For the text-containing cell, return its midpoint in [x, y] coordinate format. 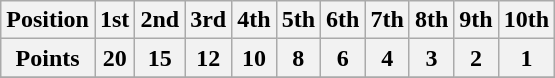
2nd [160, 20]
1 [526, 58]
10th [526, 20]
6 [343, 58]
3 [431, 58]
1st [114, 20]
15 [160, 58]
2 [476, 58]
4 [387, 58]
4th [254, 20]
Position [48, 20]
6th [343, 20]
5th [298, 20]
Points [48, 58]
3rd [208, 20]
20 [114, 58]
7th [387, 20]
9th [476, 20]
10 [254, 58]
12 [208, 58]
8 [298, 58]
8th [431, 20]
